Provide the [x, y] coordinate of the cell's center where the given text is located.  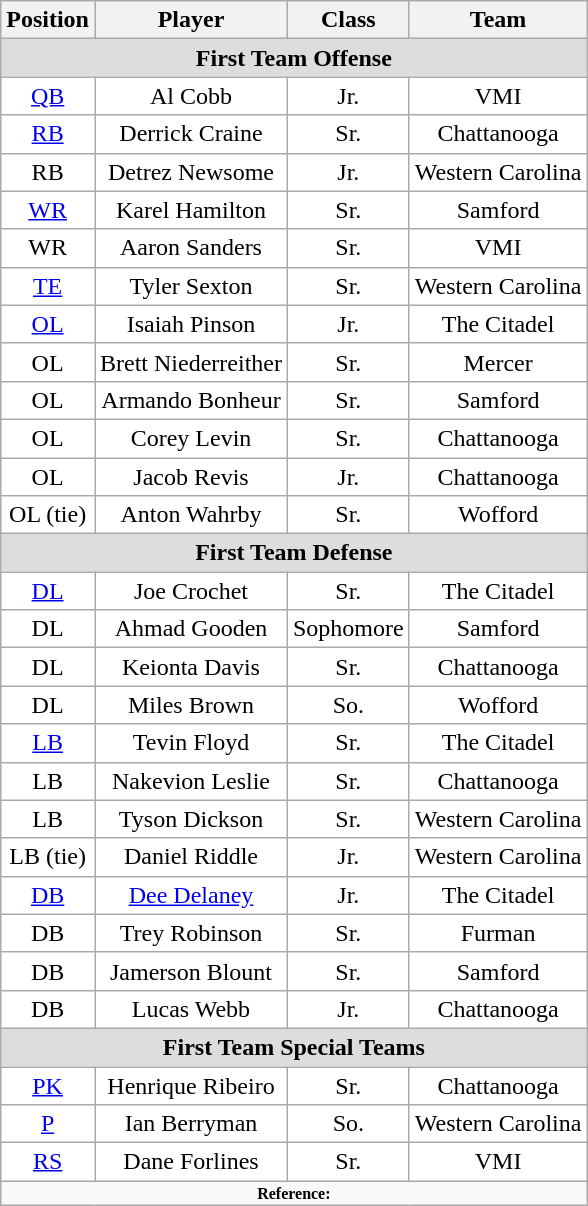
Furman [498, 933]
Derrick Craine [190, 134]
Trey Robinson [190, 933]
Isaiah Pinson [190, 324]
First Team Offense [294, 58]
Player [190, 20]
OL (tie) [48, 515]
Class [348, 20]
Reference: [294, 1193]
Daniel Riddle [190, 857]
Lucas Webb [190, 1009]
Dee Delaney [190, 895]
Sophomore [348, 629]
Tyler Sexton [190, 286]
Tyson Dickson [190, 819]
PK [48, 1085]
Joe Crochet [190, 591]
P [48, 1124]
Miles Brown [190, 705]
Aaron Sanders [190, 248]
Dane Forlines [190, 1162]
Ahmad Gooden [190, 629]
TE [48, 286]
QB [48, 96]
Armando Bonheur [190, 400]
Brett Niederreither [190, 362]
RS [48, 1162]
Mercer [498, 362]
First Team Defense [294, 553]
First Team Special Teams [294, 1047]
Position [48, 20]
Team [498, 20]
Keionta Davis [190, 667]
Jamerson Blount [190, 971]
Ian Berryman [190, 1124]
Nakevion Leslie [190, 781]
Jacob Revis [190, 477]
LB (tie) [48, 857]
Al Cobb [190, 96]
Tevin Floyd [190, 743]
Karel Hamilton [190, 210]
Detrez Newsome [190, 172]
Anton Wahrby [190, 515]
Henrique Ribeiro [190, 1085]
Corey Levin [190, 438]
